Capture the cell that displays the provided text and extract its (x, y) central coordinate. 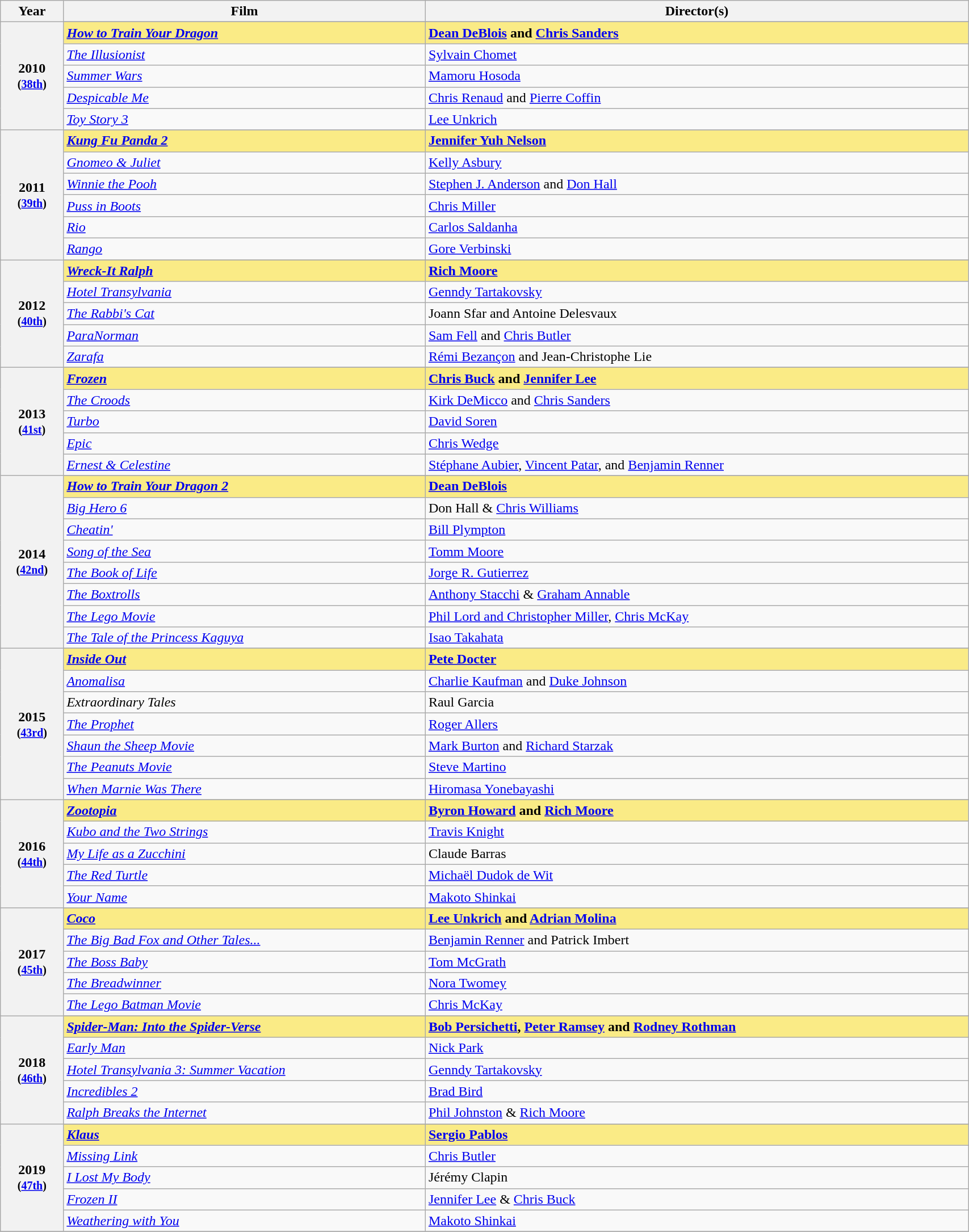
Lee Unkrich (697, 119)
Dean DeBlois (697, 486)
Jennifer Yuh Nelson (697, 141)
Spider-Man: Into the Spider-Verse (245, 1027)
Mamoru Hosoda (697, 76)
2019 (47th) (32, 1178)
Toy Story 3 (245, 119)
Early Man (245, 1048)
Nora Twomey (697, 983)
Rémi Bezançon and Jean-Christophe Lie (697, 357)
Ernest & Celestine (245, 465)
ParaNorman (245, 335)
Phil Lord and Christopher Miller, Chris McKay (697, 616)
Roger Allers (697, 724)
Michaël Dudok de Wit (697, 875)
Zootopia (245, 810)
Rich Moore (697, 271)
Frozen II (245, 1199)
2014 (42nd) (32, 562)
Song of the Sea (245, 551)
Chris Renaud and Pierre Coffin (697, 98)
Hiromasa Yonebayashi (697, 789)
Claude Barras (697, 853)
Kirk DeMicco and Chris Sanders (697, 400)
Frozen (245, 379)
Jérémy Clapin (697, 1178)
Year (32, 11)
Incredibles 2 (245, 1091)
Cheatin' (245, 529)
My Life as a Zucchini (245, 853)
Ralph Breaks the Internet (245, 1113)
The Peanuts Movie (245, 767)
2010 (38th) (32, 76)
Turbo (245, 422)
When Marnie Was There (245, 789)
Coco (245, 918)
Puss in Boots (245, 205)
Kung Fu Panda 2 (245, 141)
Despicable Me (245, 98)
Stéphane Aubier, Vincent Patar, and Benjamin Renner (697, 465)
Your Name (245, 897)
Lee Unkrich and Adrian Molina (697, 918)
Joann Sfar and Antoine Delesvaux (697, 314)
Zarafa (245, 357)
Hotel Transylvania 3: Summer Vacation (245, 1070)
Charlie Kaufman and Duke Johnson (697, 681)
Gnomeo & Juliet (245, 162)
2016 (44th) (32, 853)
The Lego Batman Movie (245, 1005)
Tom McGrath (697, 962)
Summer Wars (245, 76)
2015 (43rd) (32, 724)
Phil Johnston & Rich Moore (697, 1113)
The Red Turtle (245, 875)
The Big Bad Fox and Other Tales... (245, 940)
The Breadwinner (245, 983)
The Croods (245, 400)
Raul Garcia (697, 703)
Mark Burton and Richard Starzak (697, 746)
Anomalisa (245, 681)
Jorge R. Gutierrez (697, 573)
How to Train Your Dragon 2 (245, 486)
David Soren (697, 422)
The Prophet (245, 724)
Sam Fell and Chris Butler (697, 335)
Sergio Pablos (697, 1134)
Chris Wedge (697, 443)
Chris Buck and Jennifer Lee (697, 379)
Nick Park (697, 1048)
The Rabbi's Cat (245, 314)
Rango (245, 249)
Pete Docter (697, 659)
Chris McKay (697, 1005)
The Illusionist (245, 54)
Weathering with You (245, 1221)
The Boxtrolls (245, 594)
Film (245, 11)
Brad Bird (697, 1091)
The Boss Baby (245, 962)
Tomm Moore (697, 551)
Byron Howard and Rich Moore (697, 810)
Hotel Transylvania (245, 292)
Klaus (245, 1134)
Wreck-It Ralph (245, 271)
Bill Plympton (697, 529)
Inside Out (245, 659)
Director(s) (697, 11)
How to Train Your Dragon (245, 33)
Benjamin Renner and Patrick Imbert (697, 940)
Isao Takahata (697, 638)
Jennifer Lee & Chris Buck (697, 1199)
Bob Persichetti, Peter Ramsey and Rodney Rothman (697, 1027)
Chris Butler (697, 1156)
Anthony Stacchi & Graham Annable (697, 594)
The Book of Life (245, 573)
Don Hall & Chris Williams (697, 508)
The Lego Movie (245, 616)
Stephen J. Anderson and Don Hall (697, 184)
2012 (40th) (32, 314)
Epic (245, 443)
Winnie the Pooh (245, 184)
2017 (45th) (32, 961)
Steve Martino (697, 767)
I Lost My Body (245, 1178)
Chris Miller (697, 205)
2011 (39th) (32, 195)
Carlos Saldanha (697, 227)
Rio (245, 227)
Shaun the Sheep Movie (245, 746)
Kubo and the Two Strings (245, 832)
Travis Knight (697, 832)
2018 (46th) (32, 1070)
Sylvain Chomet (697, 54)
Missing Link (245, 1156)
Extraordinary Tales (245, 703)
The Tale of the Princess Kaguya (245, 638)
Kelly Asbury (697, 162)
Dean DeBlois and Chris Sanders (697, 33)
2013 (41st) (32, 422)
Big Hero 6 (245, 508)
Gore Verbinski (697, 249)
